Provide the [x, y] coordinate of the cell's center where the given text is located.  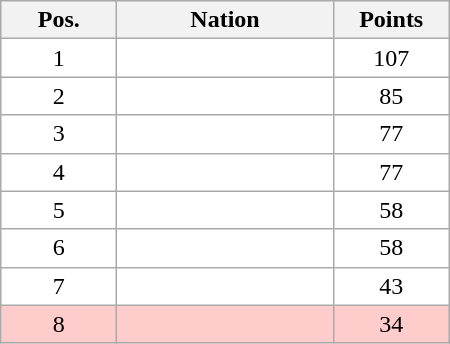
34 [391, 324]
7 [59, 286]
4 [59, 172]
107 [391, 58]
85 [391, 96]
Points [391, 20]
Pos. [59, 20]
3 [59, 134]
1 [59, 58]
43 [391, 286]
Nation [225, 20]
5 [59, 210]
2 [59, 96]
6 [59, 248]
8 [59, 324]
